Detect which cell encompasses the target text, then output its (X, Y) center coordinate. 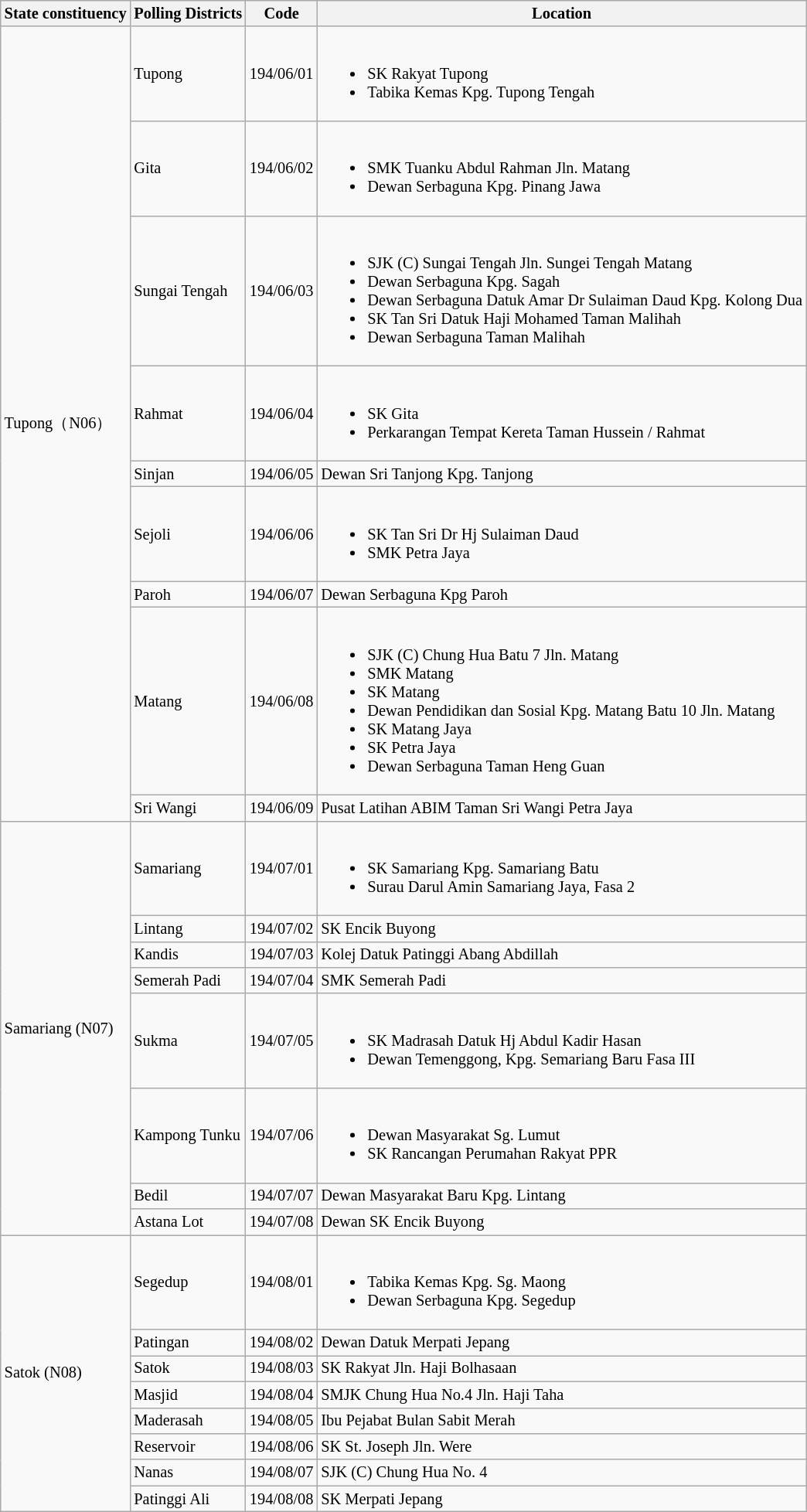
Tabika Kemas Kpg. Sg. MaongDewan Serbaguna Kpg. Segedup (561, 1282)
SMJK Chung Hua No.4 Jln. Haji Taha (561, 1395)
SK GitaPerkarangan Tempat Kereta Taman Hussein / Rahmat (561, 413)
194/07/02 (281, 928)
Segedup (188, 1282)
Astana Lot (188, 1222)
SMK Semerah Padi (561, 980)
194/08/07 (281, 1473)
Dewan Datuk Merpati Jepang (561, 1343)
Code (281, 13)
SK St. Joseph Jln. Were (561, 1446)
Lintang (188, 928)
Rahmat (188, 413)
Gita (188, 168)
Sungai Tengah (188, 291)
194/08/05 (281, 1421)
Patingan (188, 1343)
Tupong（N06） (66, 424)
Ibu Pejabat Bulan Sabit Merah (561, 1421)
194/07/04 (281, 980)
194/07/07 (281, 1196)
194/06/09 (281, 808)
Bedil (188, 1196)
194/08/03 (281, 1368)
Samariang (N07) (66, 1028)
194/06/07 (281, 594)
SK Madrasah Datuk Hj Abdul Kadir HasanDewan Temenggong, Kpg. Semariang Baru Fasa III (561, 1040)
SK Merpati Jepang (561, 1499)
Matang (188, 701)
State constituency (66, 13)
194/08/08 (281, 1499)
Kolej Datuk Patinggi Abang Abdillah (561, 955)
Tupong (188, 73)
Dewan Sri Tanjong Kpg. Tanjong (561, 474)
SK Samariang Kpg. Samariang BatuSurau Darul Amin Samariang Jaya, Fasa 2 (561, 868)
Location (561, 13)
SMK Tuanku Abdul Rahman Jln. MatangDewan Serbaguna Kpg. Pinang Jawa (561, 168)
Sejoli (188, 533)
Sri Wangi (188, 808)
Patinggi Ali (188, 1499)
SK Rakyat Jln. Haji Bolhasaan (561, 1368)
194/08/06 (281, 1446)
194/07/06 (281, 1135)
Dewan Masyarakat Baru Kpg. Lintang (561, 1196)
Maderasah (188, 1421)
Semerah Padi (188, 980)
194/06/06 (281, 533)
SK Rakyat TupongTabika Kemas Kpg. Tupong Tengah (561, 73)
Kampong Tunku (188, 1135)
Sinjan (188, 474)
194/07/05 (281, 1040)
194/06/02 (281, 168)
194/06/08 (281, 701)
Pusat Latihan ABIM Taman Sri Wangi Petra Jaya (561, 808)
194/08/04 (281, 1395)
Dewan Serbaguna Kpg Paroh (561, 594)
SJK (C) Chung Hua No. 4 (561, 1473)
Samariang (188, 868)
194/07/01 (281, 868)
Paroh (188, 594)
Sukma (188, 1040)
Kandis (188, 955)
Dewan Masyarakat Sg. LumutSK Rancangan Perumahan Rakyat PPR (561, 1135)
194/07/08 (281, 1222)
194/06/03 (281, 291)
Polling Districts (188, 13)
Satok (188, 1368)
194/06/04 (281, 413)
SK Tan Sri Dr Hj Sulaiman DaudSMK Petra Jaya (561, 533)
194/08/01 (281, 1282)
SK Encik Buyong (561, 928)
194/06/01 (281, 73)
Masjid (188, 1395)
Dewan SK Encik Buyong (561, 1222)
Reservoir (188, 1446)
Satok (N08) (66, 1373)
194/06/05 (281, 474)
194/08/02 (281, 1343)
Nanas (188, 1473)
194/07/03 (281, 955)
